Search for the cell housing the specified text and yield its [x, y] center coordinate. 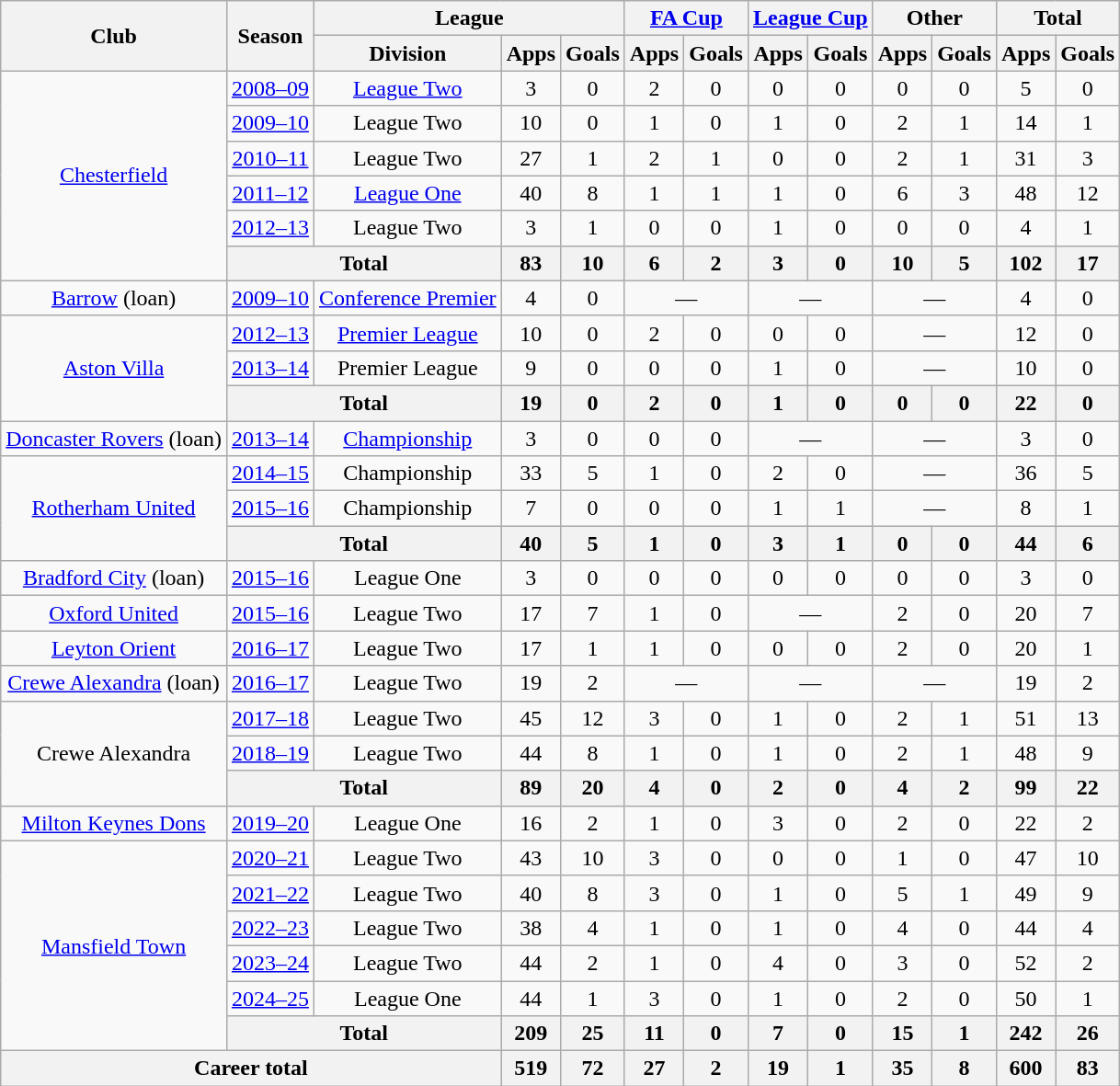
36 [1025, 474]
519 [531, 1069]
38 [531, 928]
2010–11 [270, 158]
2018–19 [270, 753]
50 [1025, 998]
102 [1025, 263]
2020–21 [270, 858]
25 [593, 1034]
Oxford United [114, 613]
45 [531, 718]
13 [1088, 718]
Barrow (loan) [114, 298]
11 [654, 1034]
2019–20 [270, 823]
72 [593, 1069]
Crewe Alexandra (loan) [114, 683]
Milton Keynes Dons [114, 823]
99 [1025, 788]
2008–09 [270, 88]
Mansfield Town [114, 945]
Aston Villa [114, 368]
Season [270, 36]
14 [1025, 123]
52 [1025, 963]
2024–25 [270, 998]
Leyton Orient [114, 648]
16 [531, 823]
FA Cup [686, 18]
Other [934, 18]
49 [1025, 893]
Conference Premier [407, 298]
2011–12 [270, 193]
15 [902, 1034]
2023–24 [270, 963]
Division [407, 53]
Rotherham United [114, 509]
Bradford City (loan) [114, 578]
Crewe Alexandra [114, 753]
89 [531, 788]
2014–15 [270, 474]
47 [1025, 858]
League Cup [810, 18]
Career total [251, 1069]
51 [1025, 718]
33 [531, 474]
43 [531, 858]
600 [1025, 1069]
2017–18 [270, 718]
35 [902, 1069]
209 [531, 1034]
Doncaster Rovers (loan) [114, 439]
2022–23 [270, 928]
Chesterfield [114, 176]
31 [1025, 158]
242 [1025, 1034]
Club [114, 36]
26 [1088, 1034]
League [469, 18]
2021–22 [270, 893]
